Extract the [X, Y] coordinate from the center of the cell holding the provided text.  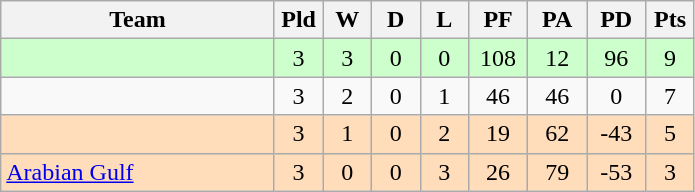
62 [558, 134]
L [444, 20]
W [348, 20]
Arabian Gulf [138, 172]
Pts [670, 20]
-53 [616, 172]
5 [670, 134]
PA [558, 20]
79 [558, 172]
96 [616, 58]
Team [138, 20]
D [396, 20]
12 [558, 58]
Pld [298, 20]
PD [616, 20]
PF [498, 20]
108 [498, 58]
7 [670, 96]
9 [670, 58]
26 [498, 172]
-43 [616, 134]
19 [498, 134]
